Capture the cell that displays the provided text and extract its [x, y] central coordinate. 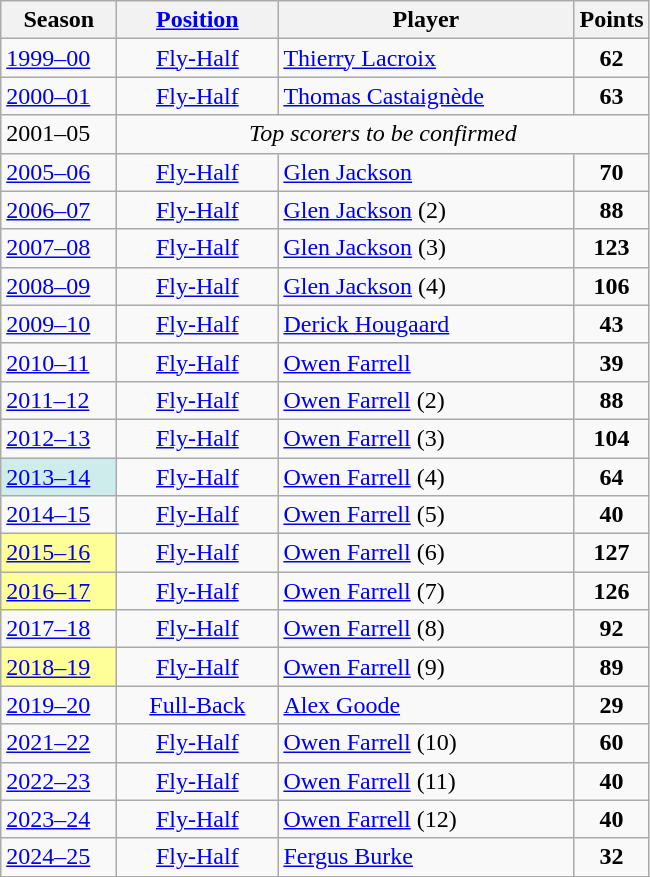
2018–19 [59, 667]
32 [612, 857]
2014–15 [59, 515]
Thomas Castaignède [426, 96]
89 [612, 667]
2011–12 [59, 400]
Top scorers to be confirmed [383, 134]
Owen Farrell (12) [426, 819]
Owen Farrell (4) [426, 477]
Full-Back [198, 705]
Glen Jackson [426, 172]
Derick Hougaard [426, 324]
123 [612, 248]
Glen Jackson (4) [426, 286]
2019–20 [59, 705]
Player [426, 20]
Owen Farrell (5) [426, 515]
Position [198, 20]
2022–23 [59, 781]
2015–16 [59, 553]
2024–25 [59, 857]
29 [612, 705]
Owen Farrell [426, 362]
2017–18 [59, 629]
2016–17 [59, 591]
Glen Jackson (2) [426, 210]
2010–11 [59, 362]
Owen Farrell (11) [426, 781]
92 [612, 629]
2013–14 [59, 477]
2008–09 [59, 286]
Owen Farrell (8) [426, 629]
2012–13 [59, 438]
Owen Farrell (10) [426, 743]
63 [612, 96]
60 [612, 743]
2001–05 [59, 134]
127 [612, 553]
106 [612, 286]
104 [612, 438]
Season [59, 20]
39 [612, 362]
43 [612, 324]
Fergus Burke [426, 857]
Owen Farrell (3) [426, 438]
2000–01 [59, 96]
64 [612, 477]
2005–06 [59, 172]
Owen Farrell (9) [426, 667]
126 [612, 591]
2021–22 [59, 743]
Owen Farrell (2) [426, 400]
1999–00 [59, 58]
Glen Jackson (3) [426, 248]
2007–08 [59, 248]
2006–07 [59, 210]
Owen Farrell (7) [426, 591]
70 [612, 172]
2023–24 [59, 819]
Thierry Lacroix [426, 58]
2009–10 [59, 324]
Owen Farrell (6) [426, 553]
62 [612, 58]
Points [612, 20]
Alex Goode [426, 705]
